Search for the cell housing the specified text and yield its (X, Y) center coordinate. 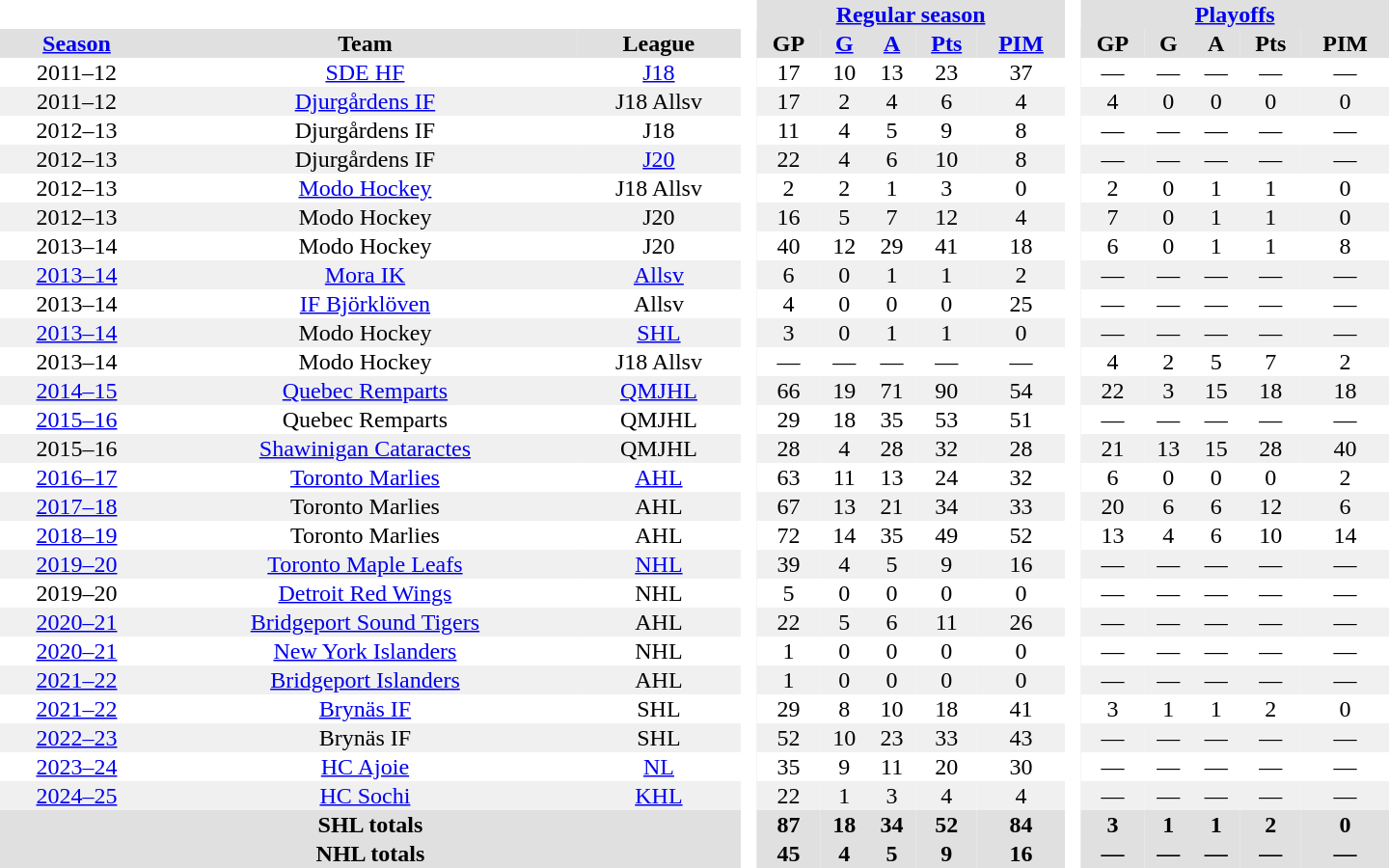
63 (788, 477)
24 (946, 477)
Shawinigan Cataractes (365, 448)
2017–18 (77, 506)
2023–24 (77, 767)
2014–15 (77, 391)
87 (788, 825)
43 (1021, 738)
Season (77, 43)
53 (946, 420)
54 (1021, 391)
NHL totals (370, 854)
25 (1021, 304)
SHL totals (370, 825)
19 (845, 391)
SDE HF (365, 72)
Bridgeport Islanders (365, 680)
League (659, 43)
New York Islanders (365, 651)
90 (946, 391)
51 (1021, 420)
30 (1021, 767)
39 (788, 564)
Regular season (911, 14)
2022–23 (77, 738)
2016–17 (77, 477)
Toronto Maple Leafs (365, 564)
IF Björklöven (365, 304)
Team (365, 43)
Mora IK (365, 275)
49 (946, 535)
71 (891, 391)
37 (1021, 72)
KHL (659, 796)
2018–19 (77, 535)
Playoffs (1235, 14)
72 (788, 535)
84 (1021, 825)
Detroit Red Wings (365, 593)
67 (788, 506)
Bridgeport Sound Tigers (365, 622)
45 (788, 854)
26 (1021, 622)
NL (659, 767)
2024–25 (77, 796)
HC Sochi (365, 796)
66 (788, 391)
HC Ajoie (365, 767)
